Identify which cell holds the provided text, then report its [X, Y] central coordinate. 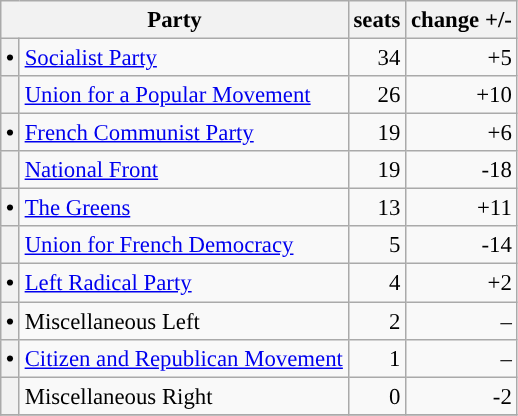
Party [174, 20]
-2 [462, 396]
Union for French Democracy [184, 245]
34 [376, 58]
+11 [462, 208]
Citizen and Republican Movement [184, 358]
0 [376, 396]
5 [376, 245]
The Greens [184, 208]
2 [376, 321]
13 [376, 208]
Miscellaneous Right [184, 396]
Union for a Popular Movement [184, 95]
-14 [462, 245]
Socialist Party [184, 58]
Miscellaneous Left [184, 321]
26 [376, 95]
change +/- [462, 20]
seats [376, 20]
French Communist Party [184, 133]
National Front [184, 170]
+2 [462, 283]
4 [376, 283]
-18 [462, 170]
Left Radical Party [184, 283]
+10 [462, 95]
1 [376, 358]
+5 [462, 58]
+6 [462, 133]
